For the text-containing cell, return its midpoint in [X, Y] coordinate format. 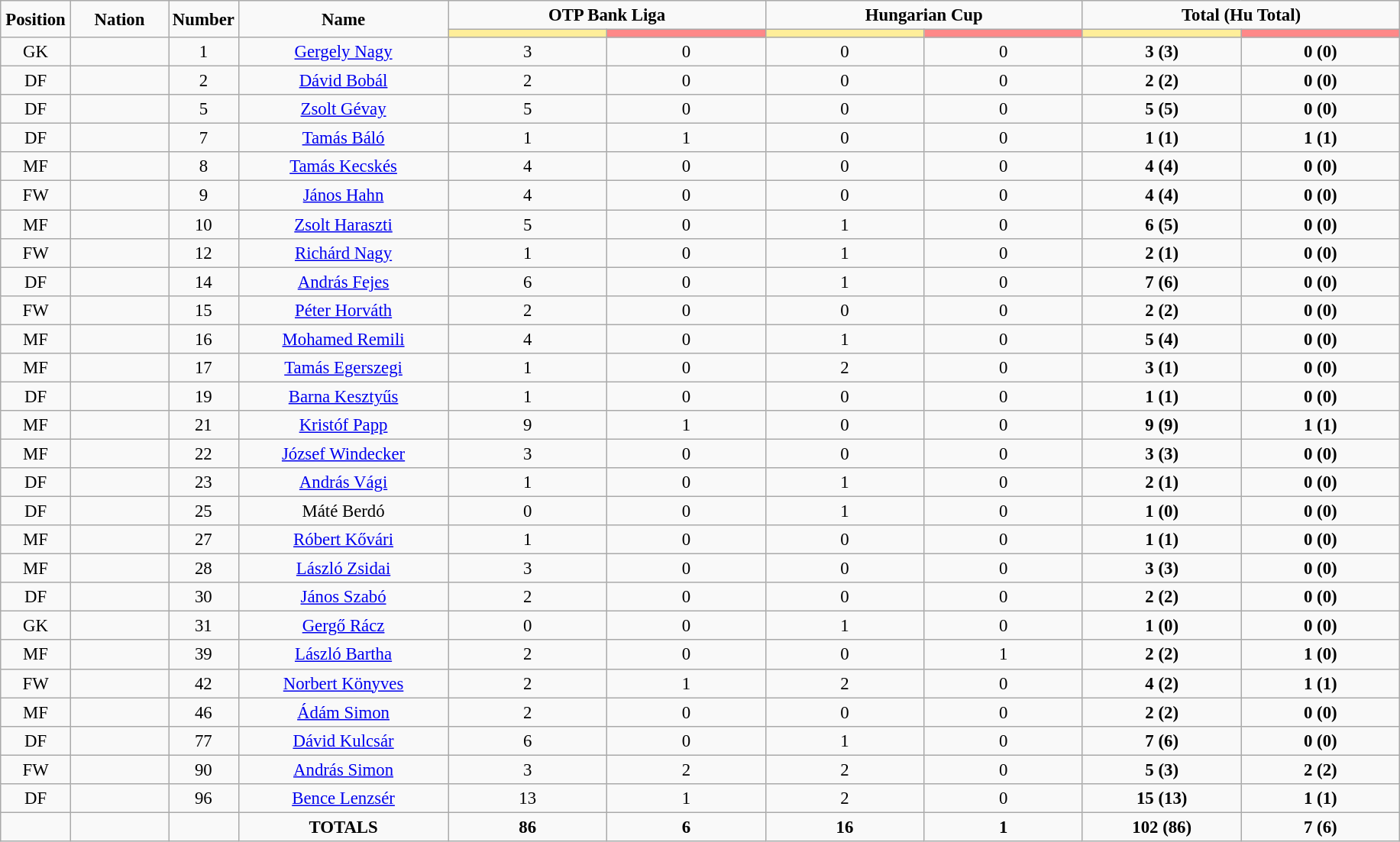
TOTALS [344, 827]
15 (13) [1162, 798]
Gergely Nagy [344, 52]
Mohamed Remili [344, 339]
102 (86) [1162, 827]
János Szabó [344, 597]
17 [204, 368]
22 [204, 453]
János Hahn [344, 195]
Gergő Rácz [344, 626]
42 [204, 683]
Position [36, 19]
86 [528, 827]
Number [204, 19]
Tamás Kecskés [344, 167]
9 (9) [1162, 425]
96 [204, 798]
Tamás Egerszegi [344, 368]
Richárd Nagy [344, 253]
András Fejes [344, 282]
30 [204, 597]
27 [204, 540]
8 [204, 167]
39 [204, 655]
6 (5) [1162, 224]
András Vági [344, 482]
13 [528, 798]
Zsolt Haraszti [344, 224]
5 (5) [1162, 109]
Tamás Báló [344, 138]
31 [204, 626]
OTP Bank Liga [606, 15]
5 (4) [1162, 339]
21 [204, 425]
28 [204, 569]
Bence Lenzsér [344, 798]
László Bartha [344, 655]
7 [204, 138]
Péter Horváth [344, 310]
5 (3) [1162, 769]
Dávid Kulcsár [344, 740]
14 [204, 282]
Róbert Kővári [344, 540]
12 [204, 253]
4 (2) [1162, 683]
Máté Berdó [344, 511]
3 (1) [1162, 368]
10 [204, 224]
19 [204, 396]
József Windecker [344, 453]
András Simon [344, 769]
15 [204, 310]
Name [344, 19]
Ádám Simon [344, 712]
25 [204, 511]
László Zsidai [344, 569]
Kristóf Papp [344, 425]
Dávid Bobál [344, 81]
23 [204, 482]
Barna Kesztyűs [344, 396]
90 [204, 769]
Norbert Könyves [344, 683]
Total (Hu Total) [1240, 15]
77 [204, 740]
Nation [119, 19]
Zsolt Gévay [344, 109]
Hungarian Cup [924, 15]
46 [204, 712]
